Output the (X, Y) coordinate of the center of the cell containing the given text.  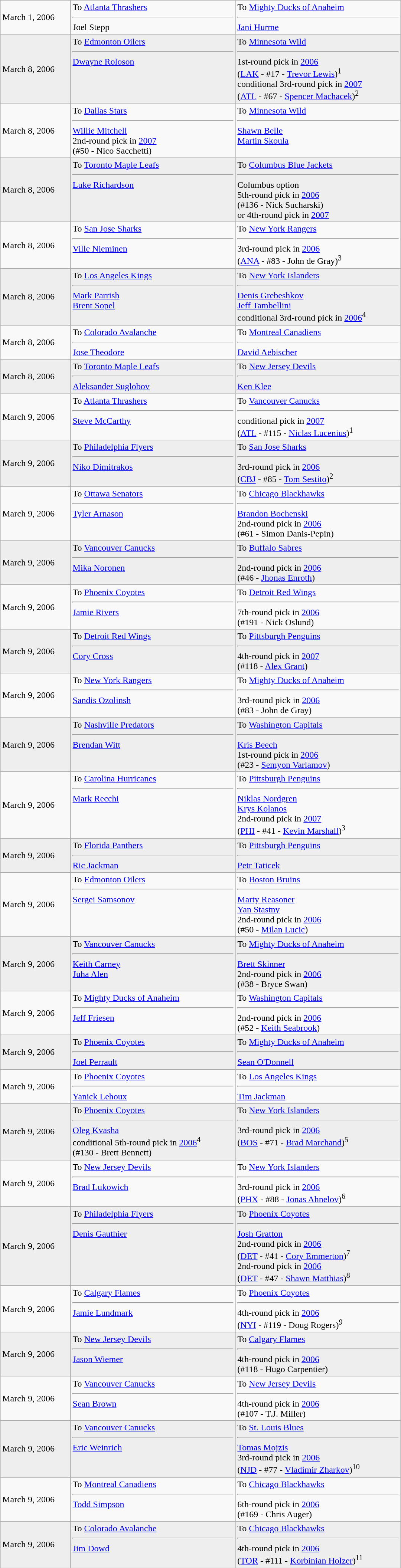
To Colorado AvalancheJim Dowd (153, 1545)
To Detroit Red WingsCory Cross (153, 652)
To Vancouver CanucksSean Brown (153, 1398)
To Carolina HurricanesMark Recchi (153, 805)
To Montreal CanadiensDavid Aebischer (318, 342)
To Minnesota Wild1st-round pick in 2006(LAK - #17 - Trevor Lewis)1conditional 3rd-round pick in 2007(ATL - #67 - Spencer Machacek)2 (318, 69)
To Vancouver CanucksMika Noronen (153, 562)
To Toronto Maple LeafsLuke Richardson (153, 190)
To Phoenix CoyotesOleg Kvashaconditional 5th-round pick in 20064(#130 - Brett Bennett) (153, 1132)
To New Jersey Devils4th-round pick in 2006(#107 - T.J. Miller) (318, 1398)
To Atlanta ThrashersSteve McCarthy (153, 417)
To Atlanta ThrashersJoel Stepp (153, 17)
To Mighty Ducks of Anaheim3rd-round pick in 2006(#83 - John de Gray) (318, 695)
To Mighty Ducks of AnaheimSean O'Donnell (318, 1052)
To Phoenix CoyotesJosh Gratton2nd-round pick in 2006(DET - #41 - Cory Emmerton)72nd-round pick in 2006(DET - #47 - Shawn Matthias)8 (318, 1246)
To Calgary Flames4th-round pick in 2006(#118 - Hugo Carpentier) (318, 1354)
To New York Rangers3rd-round pick in 2006(ANA - #83 - John de Gray)3 (318, 245)
To New York Islanders3rd-round pick in 2006(BOS - #71 - Brad Marchand)5 (318, 1132)
To Edmonton OilersSergei Samsonov (153, 905)
To San Jose Sharks3rd-round pick in 2006(CBJ - #85 - Tom Sestito)2 (318, 463)
To New Jersey DevilsBrad Lukowich (153, 1183)
To St. Louis BluesTomas Mojzis3rd-round pick in 2006(NJD - #77 - Vladimir Zharkov)10 (318, 1449)
To Pittsburgh PenguinsPetr Taticek (318, 855)
To Columbus Blue JacketsColumbus option5th-round pick in 2006 (#136 - Nick Sucharski)or 4th-round pick in 2007 (318, 190)
To Toronto Maple LeafsAleksander Suglobov (153, 376)
To Vancouver Canucksconditional pick in 2007(ATL - #115 - Niclas Lucenius)1 (318, 417)
To New York Islanders3rd-round pick in 2006(PHX - #88 - Jonas Ahnelov)6 (318, 1183)
To Montreal CanadiensTodd Simpson (153, 1499)
To Phoenix Coyotes4th-round pick in 2006(NYI - #119 - Doug Rogers)9 (318, 1309)
To Mighty Ducks of AnaheimJeff Friesen (153, 1013)
To Philadelphia FlyersDenis Gauthier (153, 1246)
To Pittsburgh Penguins4th-round pick in 2007(#118 - Alex Grant) (318, 652)
To Nashville PredatorsBrendan Witt (153, 745)
March 1, 2006 (36, 17)
To Ottawa SenatorsTyler Arnason (153, 514)
To New Jersey DevilsJason Wiemer (153, 1354)
To Phoenix CoyotesJoel Perrault (153, 1052)
To Washington CapitalsKris Beech1st-round pick in 2006(#23 - Semyon Varlamov) (318, 745)
To Vancouver CanucksKeith CarneyJuha Alen (153, 964)
To Chicago BlackhawksBrandon Bochenski2nd-round pick in 2006(#61 - Simon Danis-Pepin) (318, 514)
To Dallas Stars Willie Mitchell2nd-round pick in 2007(#50 - Nico Sacchetti) (153, 131)
To Buffalo Sabres2nd-round pick in 2006(#46 - Jhonas Enroth) (318, 562)
To Chicago Blackhawks6th-round pick in 2006(#169 - Chris Auger) (318, 1499)
To New Jersey DevilsKen Klee (318, 376)
To Vancouver CanucksEric Weinrich (153, 1449)
To Pittsburgh PenguinsNiklas NordgrenKrys Kolanos2nd-round pick in 2007(PHI - #41 - Kevin Marshall)3 (318, 805)
To San Jose SharksVille Nieminen (153, 245)
To Colorado AvalancheJose Theodore (153, 342)
To Phoenix CoyotesJamie Rivers (153, 607)
To Boston BruinsMarty ReasonerYan Stastny2nd-round pick in 2006(#50 - Milan Lucic) (318, 905)
To Philadelphia FlyersNiko Dimitrakos (153, 463)
To Los Angeles KingsTim Jackman (318, 1086)
To Phoenix CoyotesYanick Lehoux (153, 1086)
To Edmonton OilersDwayne Roloson (153, 69)
To Chicago Blackhawks4th-round pick in 2006(TOR - #111 - Korbinian Holzer)11 (318, 1545)
To Washington Capitals2nd-round pick in 2006(#52 - Keith Seabrook) (318, 1013)
To New York IslandersDenis GrebeshkovJeff Tambelliniconditional 3rd-round pick in 20064 (318, 297)
To Los Angeles KingsMark ParrishBrent Sopel (153, 297)
To Calgary FlamesJamie Lundmark (153, 1309)
To Minnesota WildShawn BelleMartin Skoula (318, 131)
To Detroit Red Wings7th-round pick in 2006(#191 - Nick Oslund) (318, 607)
To New York RangersSandis Ozolinsh (153, 695)
To Mighty Ducks of AnaheimBrett Skinner2nd-round pick in 2006(#38 - Bryce Swan) (318, 964)
To Mighty Ducks of AnaheimJani Hurme (318, 17)
To Florida PanthersRic Jackman (153, 855)
